Find where the given text appears and provide that cell's center as (x, y) coordinate. 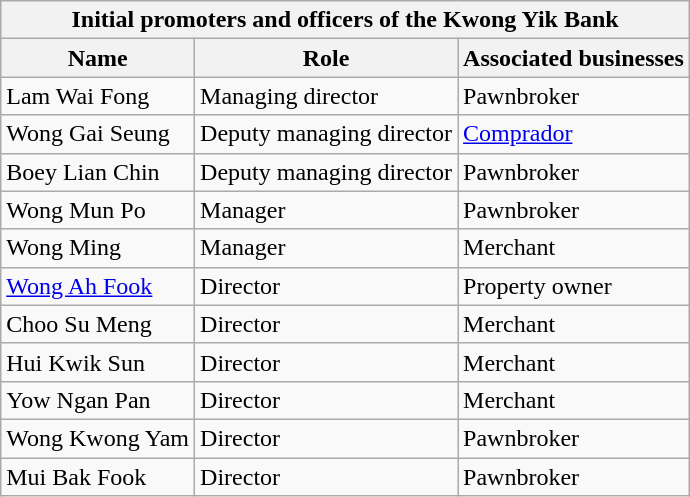
Wong Ming (98, 248)
Wong Kwong Yam (98, 438)
Associated businesses (574, 58)
Wong Ah Fook (98, 286)
Hui Kwik Sun (98, 362)
Comprador (574, 134)
Wong Gai Seung (98, 134)
Property owner (574, 286)
Boey Lian Chin (98, 172)
Mui Bak Fook (98, 477)
Lam Wai Fong (98, 96)
Role (326, 58)
Choo Su Meng (98, 324)
Wong Mun Po (98, 210)
Managing director (326, 96)
Yow Ngan Pan (98, 400)
Name (98, 58)
Initial promoters and officers of the Kwong Yik Bank (346, 20)
